Determine the (x, y) coordinate at the center of the cell enclosing the given text.  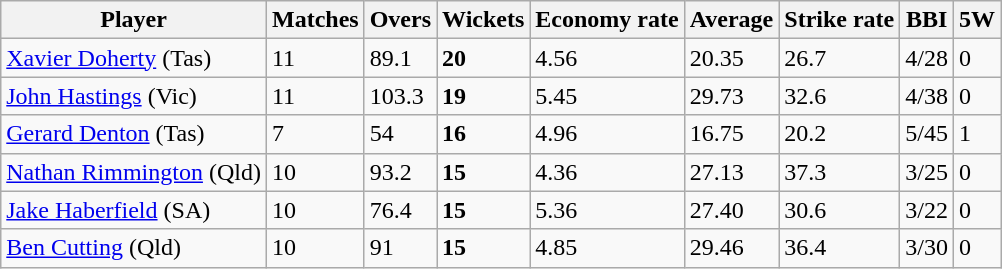
54 (400, 134)
3/30 (927, 248)
4/28 (927, 58)
89.1 (400, 58)
John Hastings (Vic) (134, 96)
20.35 (732, 58)
4.85 (607, 248)
Matches (315, 20)
93.2 (400, 172)
7 (315, 134)
3/22 (927, 210)
Average (732, 20)
32.6 (840, 96)
Wickets (484, 20)
103.3 (400, 96)
Xavier Doherty (Tas) (134, 58)
5/45 (927, 134)
29.73 (732, 96)
20.2 (840, 134)
1 (978, 134)
27.40 (732, 210)
Nathan Rimmington (Qld) (134, 172)
4.96 (607, 134)
4.36 (607, 172)
Jake Haberfield (SA) (134, 210)
26.7 (840, 58)
16 (484, 134)
Strike rate (840, 20)
Overs (400, 20)
Gerard Denton (Tas) (134, 134)
5W (978, 20)
37.3 (840, 172)
20 (484, 58)
27.13 (732, 172)
91 (400, 248)
Player (134, 20)
36.4 (840, 248)
5.45 (607, 96)
5.36 (607, 210)
Economy rate (607, 20)
19 (484, 96)
3/25 (927, 172)
16.75 (732, 134)
4.56 (607, 58)
76.4 (400, 210)
30.6 (840, 210)
Ben Cutting (Qld) (134, 248)
4/38 (927, 96)
BBI (927, 20)
29.46 (732, 248)
